Output the [x, y] coordinate of the center of the cell containing the given text.  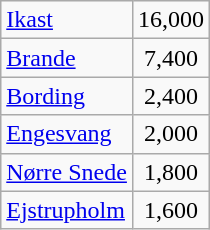
Bording [67, 96]
Nørre Snede [67, 172]
7,400 [170, 58]
Ejstrupholm [67, 210]
Engesvang [67, 134]
Brande [67, 58]
Ikast [67, 20]
16,000 [170, 20]
2,400 [170, 96]
2,000 [170, 134]
1,800 [170, 172]
1,600 [170, 210]
